Detect which cell encompasses the target text, then output its (X, Y) center coordinate. 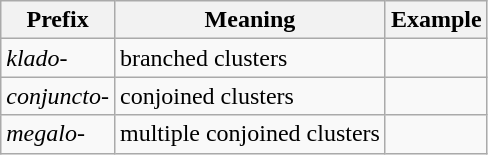
multiple conjoined clusters (250, 134)
Prefix (58, 20)
branched clusters (250, 58)
conjoined clusters (250, 96)
conjuncto- (58, 96)
Meaning (250, 20)
klado- (58, 58)
Example (436, 20)
megalo- (58, 134)
